Output the [x, y] coordinate of the center of the cell containing the given text.  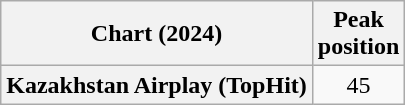
Peakposition [358, 34]
Chart (2024) [157, 34]
45 [358, 85]
Kazakhstan Airplay (TopHit) [157, 85]
